Identify which cell holds the provided text, then report its (x, y) central coordinate. 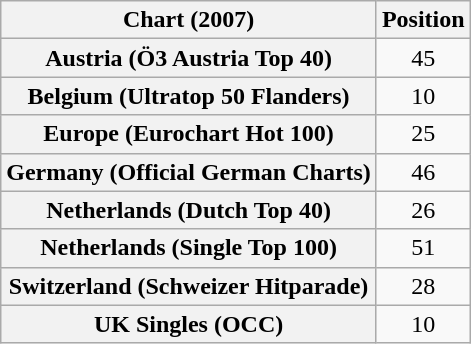
Germany (Official German Charts) (189, 172)
UK Singles (OCC) (189, 324)
Austria (Ö3 Austria Top 40) (189, 58)
Position (423, 20)
28 (423, 286)
Netherlands (Single Top 100) (189, 248)
51 (423, 248)
Chart (2007) (189, 20)
Netherlands (Dutch Top 40) (189, 210)
Europe (Eurochart Hot 100) (189, 134)
Switzerland (Schweizer Hitparade) (189, 286)
46 (423, 172)
Belgium (Ultratop 50 Flanders) (189, 96)
45 (423, 58)
25 (423, 134)
26 (423, 210)
